Extract the [x, y] coordinate from the center of the cell holding the provided text.  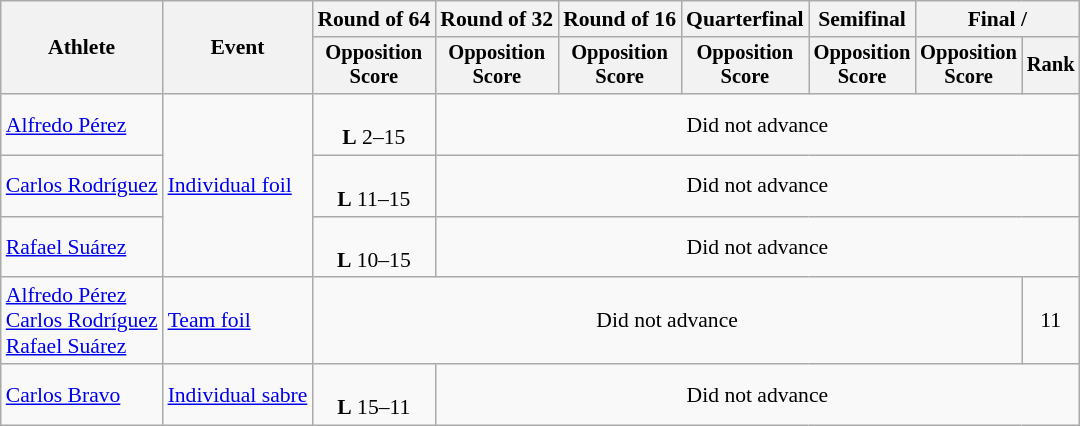
Round of 64 [374, 19]
Quarterfinal [745, 19]
L 2–15 [374, 124]
Athlete [82, 48]
Semifinal [862, 19]
11 [1051, 322]
Rafael Suárez [82, 248]
Individual foil [238, 186]
Team foil [238, 322]
Event [238, 48]
Individual sabre [238, 394]
L 15–11 [374, 394]
Round of 16 [620, 19]
Alfredo Pérez [82, 124]
Carlos Bravo [82, 394]
L 10–15 [374, 248]
L 11–15 [374, 186]
Rank [1051, 66]
Round of 32 [496, 19]
Carlos Rodríguez [82, 186]
Alfredo PérezCarlos RodríguezRafael Suárez [82, 322]
Final / [997, 19]
